Scan for the cell matching the given text and deliver its [X, Y] coordinate at center. 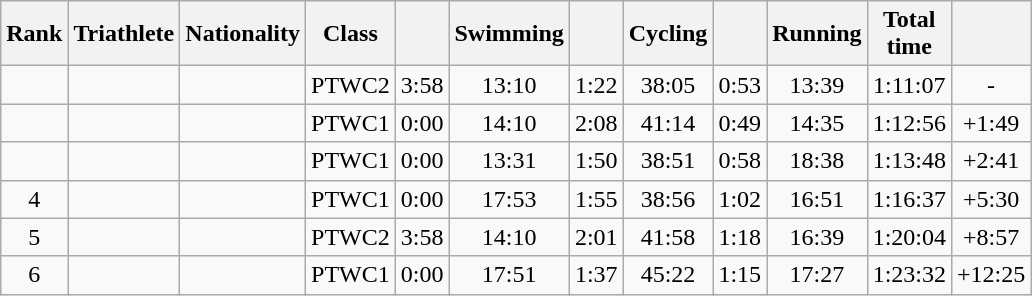
1:16:37 [909, 199]
41:58 [668, 237]
1:12:56 [909, 123]
1:22 [596, 85]
1:37 [596, 275]
1:50 [596, 161]
0:49 [740, 123]
+8:57 [990, 237]
1:13:48 [909, 161]
+12:25 [990, 275]
Cycling [668, 34]
45:22 [668, 275]
- [990, 85]
Class [351, 34]
Nationality [243, 34]
Totaltime [909, 34]
14:35 [817, 123]
Triathlete [124, 34]
18:38 [817, 161]
16:51 [817, 199]
4 [34, 199]
Swimming [509, 34]
Running [817, 34]
1:20:04 [909, 237]
16:39 [817, 237]
1:11:07 [909, 85]
1:18 [740, 237]
38:05 [668, 85]
+2:41 [990, 161]
41:14 [668, 123]
5 [34, 237]
2:01 [596, 237]
1:23:32 [909, 275]
Rank [34, 34]
1:02 [740, 199]
17:27 [817, 275]
1:55 [596, 199]
0:53 [740, 85]
38:56 [668, 199]
+1:49 [990, 123]
38:51 [668, 161]
2:08 [596, 123]
13:39 [817, 85]
0:58 [740, 161]
13:10 [509, 85]
+5:30 [990, 199]
6 [34, 275]
17:51 [509, 275]
13:31 [509, 161]
1:15 [740, 275]
17:53 [509, 199]
